Locate the cell with the specified text and output its (x, y) center coordinate. 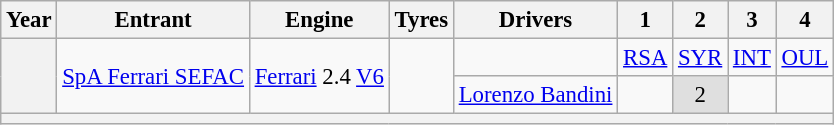
INT (752, 58)
3 (752, 20)
4 (804, 20)
Tyres (421, 20)
Entrant (153, 20)
Ferrari 2.4 V6 (319, 76)
SYR (700, 58)
RSA (646, 58)
Drivers (535, 20)
Engine (319, 20)
1 (646, 20)
Year (29, 20)
Lorenzo Bandini (535, 95)
SpA Ferrari SEFAC (153, 76)
OUL (804, 58)
